Find where the given text appears and provide that cell's center as (X, Y) coordinate. 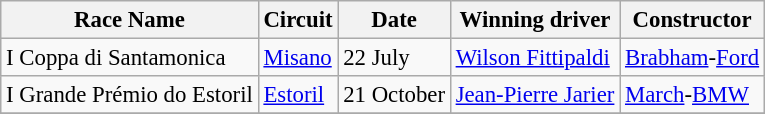
Winning driver (534, 20)
Misano (298, 58)
21 October (394, 95)
I Grande Prémio do Estoril (130, 95)
Wilson Fittipaldi (534, 58)
I Coppa di Santamonica (130, 58)
March-BMW (692, 95)
Brabham-Ford (692, 58)
Circuit (298, 20)
Race Name (130, 20)
22 July (394, 58)
Date (394, 20)
Jean-Pierre Jarier (534, 95)
Constructor (692, 20)
Estoril (298, 95)
